Locate the cell with the specified text and output its (X, Y) center coordinate. 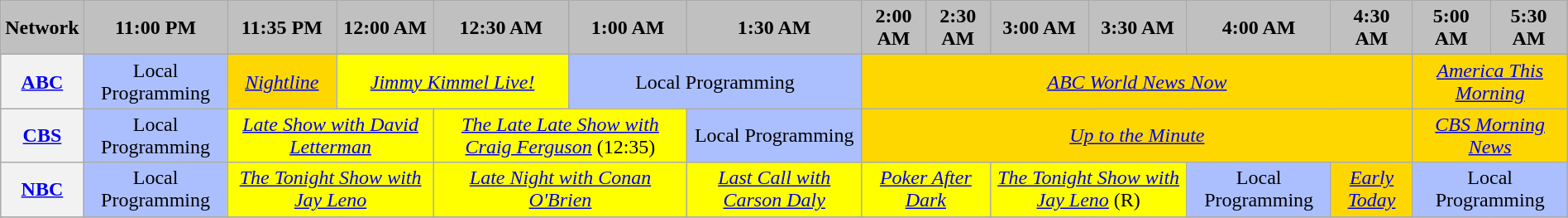
Late Night with Conan O'Brien (561, 189)
3:00 AM (1039, 28)
The Tonight Show with Jay Leno (R) (1088, 189)
The Tonight Show with Jay Leno (331, 189)
5:00 AM (1451, 28)
2:30 AM (958, 28)
1:30 AM (774, 28)
ABC (42, 81)
CBS (42, 136)
Nightline (282, 81)
Network (42, 28)
11:00 PM (155, 28)
4:30 AM (1371, 28)
11:35 PM (282, 28)
Up to the Minute (1137, 136)
Late Show with David Letterman (331, 136)
America This Morning (1490, 81)
The Late Late Show with Craig Ferguson (12:35) (561, 136)
Early Today (1371, 189)
12:30 AM (501, 28)
Jimmy Kimmel Live! (453, 81)
ABC World News Now (1137, 81)
NBC (42, 189)
5:30 AM (1529, 28)
4:00 AM (1259, 28)
Poker After Dark (926, 189)
2:00 AM (894, 28)
CBS Morning News (1490, 136)
3:30 AM (1138, 28)
1:00 AM (627, 28)
Last Call with Carson Daly (774, 189)
12:00 AM (385, 28)
